Output the [X, Y] coordinate of the center of the cell containing the given text.  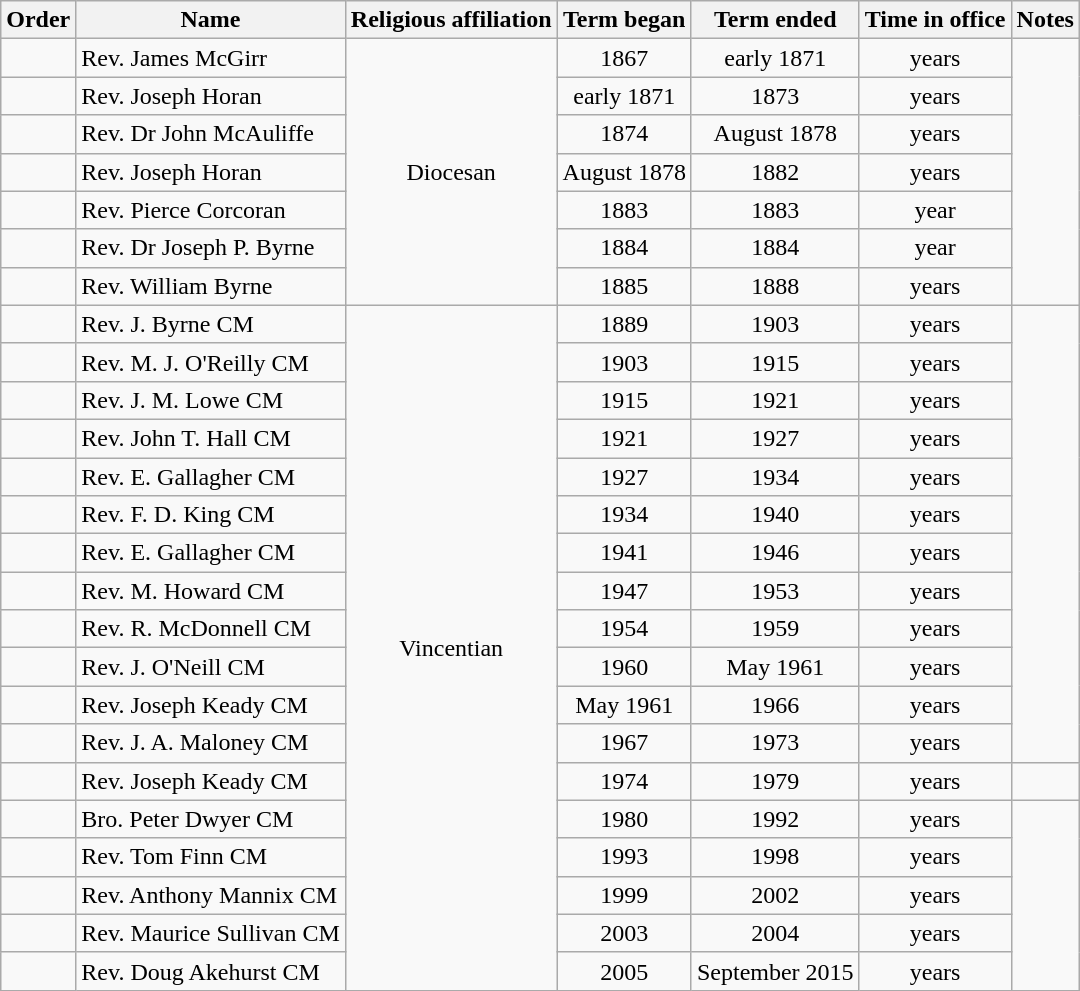
Rev. Doug Akehurst CM [210, 971]
Rev. Pierce Corcoran [210, 210]
Term ended [775, 20]
Rev. Anthony Mannix CM [210, 895]
Rev. J. M. Lowe CM [210, 400]
Notes [1045, 20]
1941 [624, 553]
Rev. William Byrne [210, 286]
Rev. Maurice Sullivan CM [210, 933]
Diocesan [451, 172]
Rev. James McGirr [210, 58]
Vincentian [451, 648]
1966 [775, 705]
Rev. Tom Finn CM [210, 857]
Rev. J. Byrne CM [210, 324]
1947 [624, 591]
1992 [775, 819]
September 2015 [775, 971]
1940 [775, 515]
1888 [775, 286]
1889 [624, 324]
1959 [775, 629]
Rev. J. O'Neill CM [210, 667]
1998 [775, 857]
1973 [775, 743]
1873 [775, 96]
Term began [624, 20]
2004 [775, 933]
Order [38, 20]
Rev. M. J. O'Reilly CM [210, 362]
1946 [775, 553]
1979 [775, 781]
1885 [624, 286]
Rev. Dr John McAuliffe [210, 134]
Rev. J. A. Maloney CM [210, 743]
Rev. M. Howard CM [210, 591]
Name [210, 20]
Time in office [935, 20]
1993 [624, 857]
Rev. F. D. King CM [210, 515]
2002 [775, 895]
2005 [624, 971]
1980 [624, 819]
1867 [624, 58]
Religious affiliation [451, 20]
1974 [624, 781]
1960 [624, 667]
2003 [624, 933]
Rev. John T. Hall CM [210, 438]
1999 [624, 895]
1954 [624, 629]
1874 [624, 134]
Rev. Dr Joseph P. Byrne [210, 248]
Rev. R. McDonnell CM [210, 629]
1953 [775, 591]
1882 [775, 172]
Bro. Peter Dwyer CM [210, 819]
1967 [624, 743]
